Return (x, y) of the center of cell containing provided text 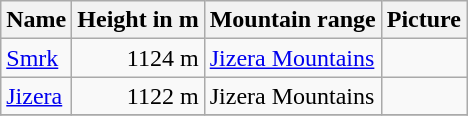
1124 m (138, 58)
Height in m (138, 20)
Name (36, 20)
Mountain range (292, 20)
Smrk (36, 58)
Jizera (36, 96)
Picture (424, 20)
1122 m (138, 96)
